Return [X, Y] of the center of cell containing provided text 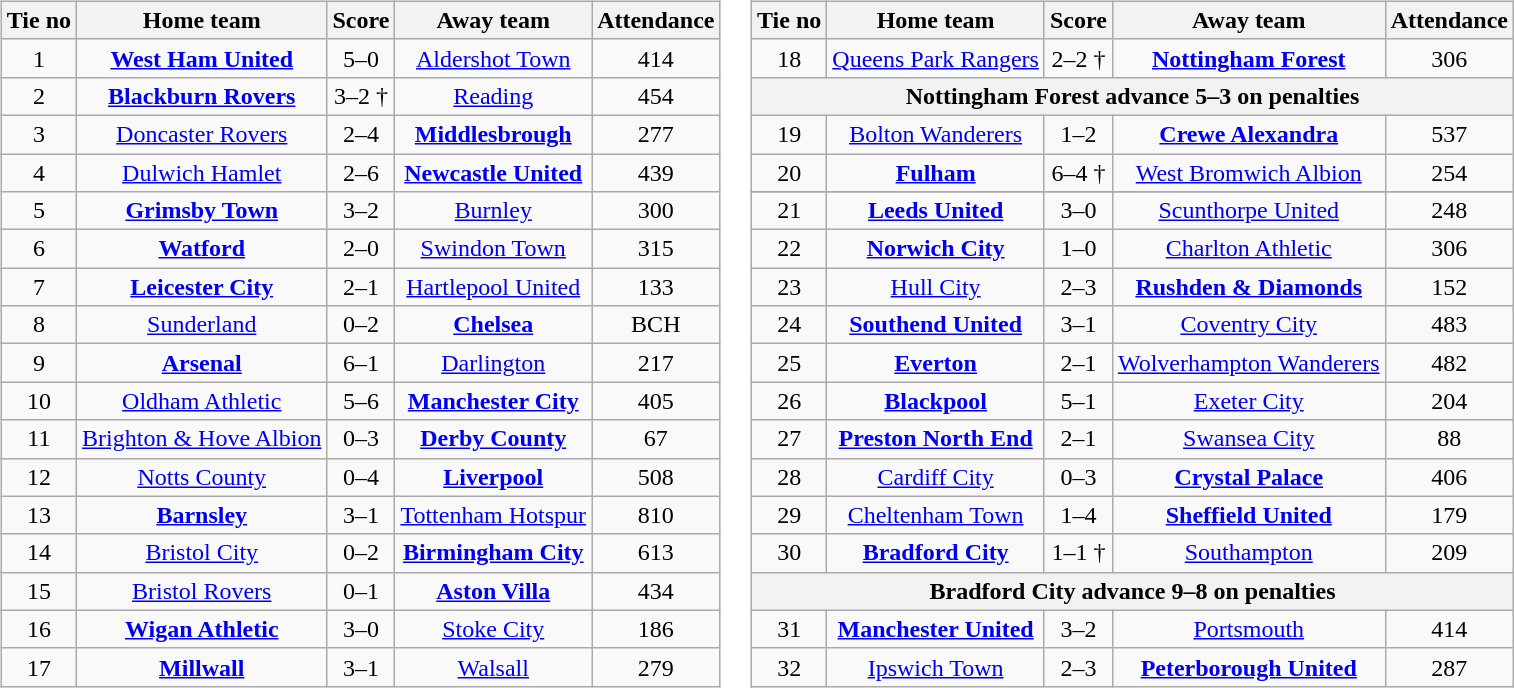
Peterborough United [1248, 667]
10 [38, 401]
Tottenham Hotspur [494, 515]
Rushden & Diamonds [1248, 287]
Wigan Athletic [202, 629]
508 [656, 477]
88 [1449, 439]
Derby County [494, 439]
Bradford City advance 9–8 on penalties [1132, 591]
Everton [936, 363]
Swansea City [1248, 439]
179 [1449, 515]
Bristol City [202, 553]
Stoke City [494, 629]
Oldham Athletic [202, 401]
133 [656, 287]
434 [656, 591]
Watford [202, 249]
2 [38, 96]
152 [1449, 287]
31 [788, 629]
3 [38, 134]
5–1 [1078, 401]
Newcastle United [494, 173]
Notts County [202, 477]
5–6 [361, 401]
454 [656, 96]
6 [38, 249]
Manchester City [494, 401]
Crewe Alexandra [1248, 134]
Exeter City [1248, 401]
1–4 [1078, 515]
27 [788, 439]
Blackpool [936, 401]
300 [656, 211]
15 [38, 591]
Southampton [1248, 553]
Millwall [202, 667]
1–1 † [1078, 553]
26 [788, 401]
Burnley [494, 211]
1–0 [1078, 249]
Reading [494, 96]
West Ham United [202, 58]
217 [656, 363]
24 [788, 325]
16 [38, 629]
Dulwich Hamlet [202, 173]
254 [1449, 173]
Fulham [936, 173]
9 [38, 363]
Crystal Palace [1248, 477]
Grimsby Town [202, 211]
0–4 [361, 477]
Bradford City [936, 553]
13 [38, 515]
Southend United [936, 325]
315 [656, 249]
405 [656, 401]
Leeds United [936, 211]
483 [1449, 325]
1–2 [1078, 134]
5 [38, 211]
Middlesbrough [494, 134]
3–2 † [361, 96]
0–1 [361, 591]
Liverpool [494, 477]
22 [788, 249]
Nottingham Forest [1248, 58]
Aldershot Town [494, 58]
23 [788, 287]
Portsmouth [1248, 629]
6–1 [361, 363]
Brighton & Hove Albion [202, 439]
482 [1449, 363]
Bristol Rovers [202, 591]
11 [38, 439]
406 [1449, 477]
Sunderland [202, 325]
Queens Park Rangers [936, 58]
Ipswich Town [936, 667]
32 [788, 667]
Scunthorpe United [1248, 211]
Chelsea [494, 325]
Blackburn Rovers [202, 96]
17 [38, 667]
Preston North End [936, 439]
537 [1449, 134]
20 [788, 173]
29 [788, 515]
18 [788, 58]
6–4 † [1078, 173]
Swindon Town [494, 249]
30 [788, 553]
Doncaster Rovers [202, 134]
19 [788, 134]
West Bromwich Albion [1248, 173]
204 [1449, 401]
2–4 [361, 134]
5–0 [361, 58]
Norwich City [936, 249]
277 [656, 134]
287 [1449, 667]
810 [656, 515]
Darlington [494, 363]
Hull City [936, 287]
1 [38, 58]
21 [788, 211]
439 [656, 173]
613 [656, 553]
Bolton Wanderers [936, 134]
67 [656, 439]
2–6 [361, 173]
Aston Villa [494, 591]
Manchester United [936, 629]
Sheffield United [1248, 515]
Leicester City [202, 287]
7 [38, 287]
Coventry City [1248, 325]
Charlton Athletic [1248, 249]
Barnsley [202, 515]
25 [788, 363]
209 [1449, 553]
Cheltenham Town [936, 515]
Hartlepool United [494, 287]
12 [38, 477]
2–2 † [1078, 58]
Arsenal [202, 363]
8 [38, 325]
4 [38, 173]
Birmingham City [494, 553]
Walsall [494, 667]
14 [38, 553]
279 [656, 667]
Nottingham Forest advance 5–3 on penalties [1132, 96]
186 [656, 629]
248 [1449, 211]
28 [788, 477]
BCH [656, 325]
Wolverhampton Wanderers [1248, 363]
Cardiff City [936, 477]
2–0 [361, 249]
